Detect which cell encompasses the target text, then output its [X, Y] center coordinate. 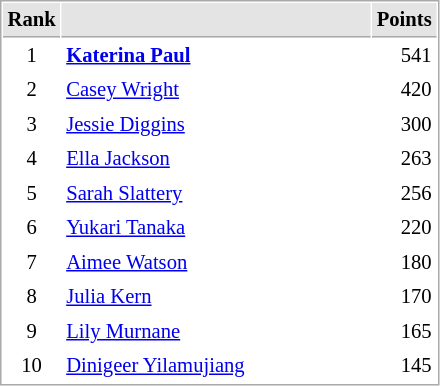
420 [404, 90]
6 [32, 228]
Dinigeer Yilamujiang [216, 366]
300 [404, 124]
145 [404, 366]
Julia Kern [216, 296]
Katerina Paul [216, 56]
1 [32, 56]
Ella Jackson [216, 158]
5 [32, 194]
Aimee Watson [216, 262]
3 [32, 124]
Rank [32, 20]
180 [404, 262]
Jessie Diggins [216, 124]
Sarah Slattery [216, 194]
256 [404, 194]
4 [32, 158]
263 [404, 158]
2 [32, 90]
9 [32, 332]
7 [32, 262]
Casey Wright [216, 90]
165 [404, 332]
170 [404, 296]
220 [404, 228]
8 [32, 296]
Lily Murnane [216, 332]
541 [404, 56]
10 [32, 366]
Yukari Tanaka [216, 228]
Points [404, 20]
